Locate the cell with the specified text and output its [x, y] center coordinate. 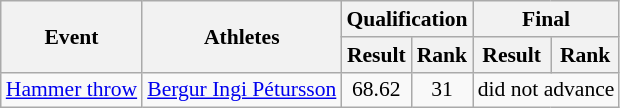
did not advance [546, 90]
Athletes [242, 36]
Event [72, 36]
68.62 [376, 90]
Final [546, 19]
Hammer throw [72, 90]
31 [442, 90]
Qualification [406, 19]
Bergur Ingi Pétursson [242, 90]
